Return the [x, y] coordinate for the center point of the cell that contains the specified text.  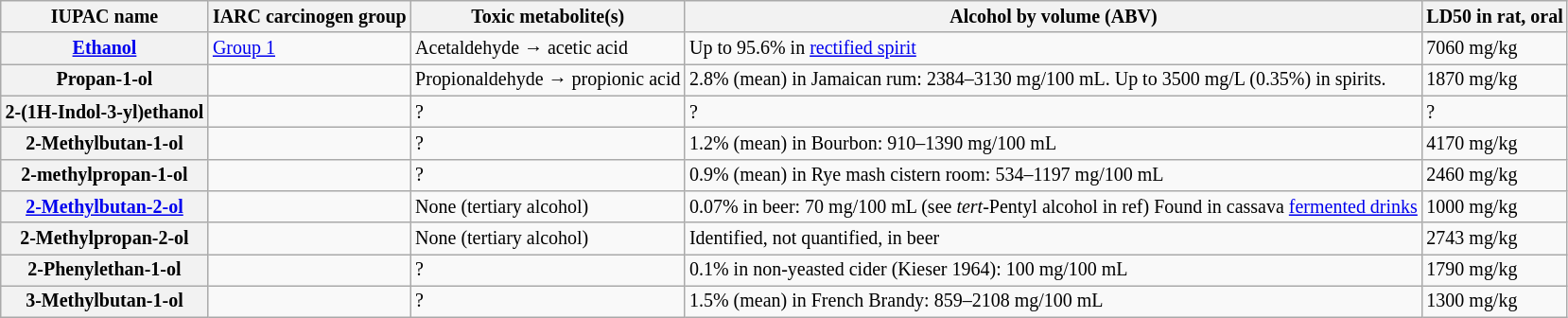
IUPAC name [104, 17]
0.07% in beer: 70 mg/100 mL (see tert-Pentyl alcohol in ref) Found in cassava fermented drinks [1054, 206]
Up to 95.6% in rectified spirit [1054, 49]
2743 mg/kg [1495, 238]
4170 mg/kg [1495, 144]
0.9% (mean) in Rye mash cistern room: 534–1197 mg/100 mL [1054, 174]
0.1% in non-yeasted cider (Kieser 1964): 100 mg/100 mL [1054, 271]
2-Phenylethan-1-ol [104, 271]
Identified, not quantified, in beer [1054, 238]
2-Methylbutan-1-ol [104, 144]
1790 mg/kg [1495, 271]
1.2% (mean) in Bourbon: 910–1390 mg/100 mL [1054, 144]
2460 mg/kg [1495, 174]
2-(1H-Indol-3-yl)ethanol [104, 112]
LD50 in rat, oral [1495, 17]
2.8% (mean) in Jamaican rum: 2384–3130 mg/100 mL. Up to 3500 mg/L (0.35%) in spirits. [1054, 79]
7060 mg/kg [1495, 49]
Ethanol [104, 49]
1.5% (mean) in French Brandy: 859–2108 mg/100 mL [1054, 301]
Acetaldehyde → acetic acid [548, 49]
2-Methylpropan-2-ol [104, 238]
Alcohol by volume (ABV) [1054, 17]
IARC carcinogen group [309, 17]
2-Methylbutan-2-ol [104, 206]
Propionaldehyde → propionic acid [548, 79]
3-Methylbutan-1-ol [104, 301]
1870 mg/kg [1495, 79]
1000 mg/kg [1495, 206]
Propan-1-ol [104, 79]
Group 1 [309, 49]
2-methylpropan-1-ol [104, 174]
Toxic metabolite(s) [548, 17]
1300 mg/kg [1495, 301]
